Determine the (X, Y) coordinate at the center of the cell enclosing the given text.  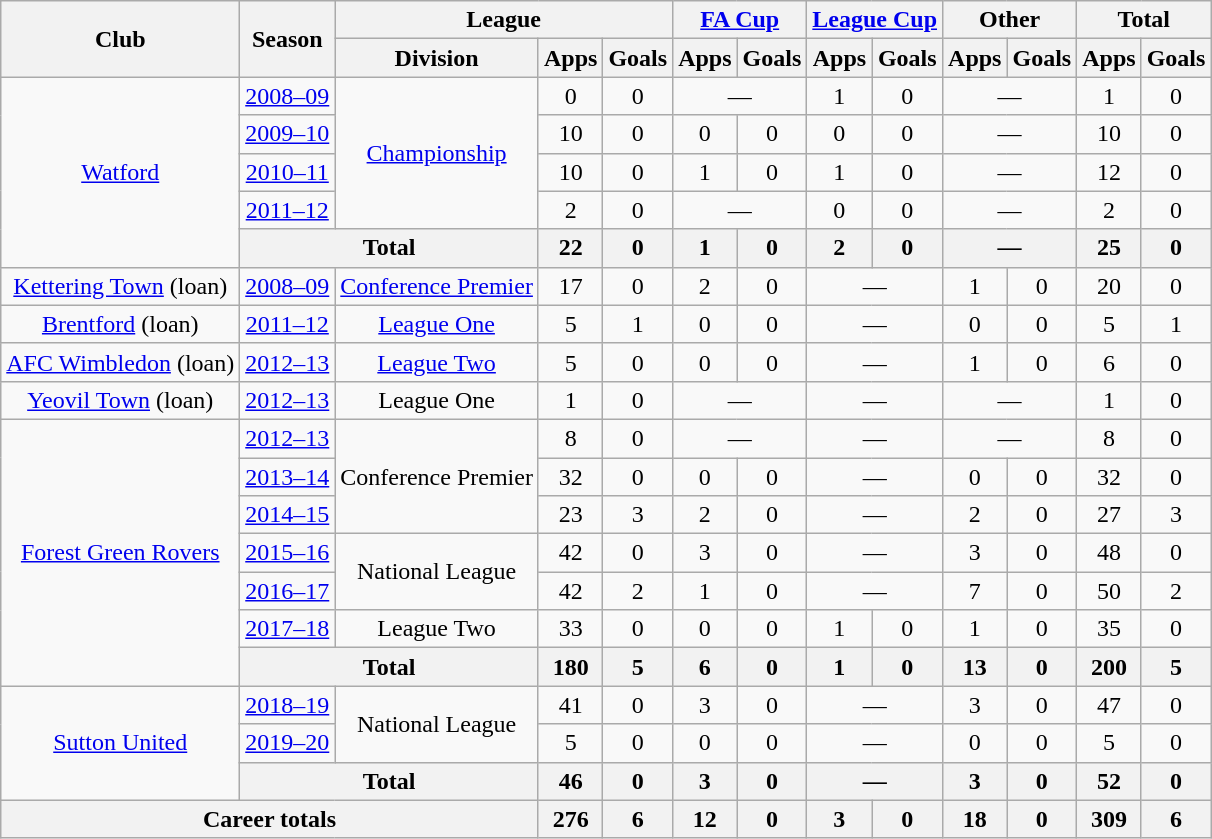
Yeovil Town (loan) (120, 400)
Watford (120, 172)
2010–11 (288, 172)
Sutton United (120, 743)
52 (1109, 781)
18 (975, 819)
7 (975, 591)
2009–10 (288, 134)
Other (1010, 20)
2019–20 (288, 743)
25 (1109, 248)
20 (1109, 286)
Division (437, 58)
Season (288, 39)
35 (1109, 629)
Club (120, 39)
23 (570, 515)
17 (570, 286)
League Cup (875, 20)
Kettering Town (loan) (120, 286)
Forest Green Rovers (120, 552)
League (504, 20)
41 (570, 705)
276 (570, 819)
2014–15 (288, 515)
2015–16 (288, 553)
Championship (437, 153)
27 (1109, 515)
309 (1109, 819)
2016–17 (288, 591)
180 (570, 667)
48 (1109, 553)
13 (975, 667)
FA Cup (740, 20)
2013–14 (288, 477)
Brentford (loan) (120, 324)
Career totals (270, 819)
33 (570, 629)
46 (570, 781)
47 (1109, 705)
50 (1109, 591)
200 (1109, 667)
22 (570, 248)
AFC Wimbledon (loan) (120, 362)
2018–19 (288, 705)
2017–18 (288, 629)
